Identify which cell holds the provided text, then report its [x, y] central coordinate. 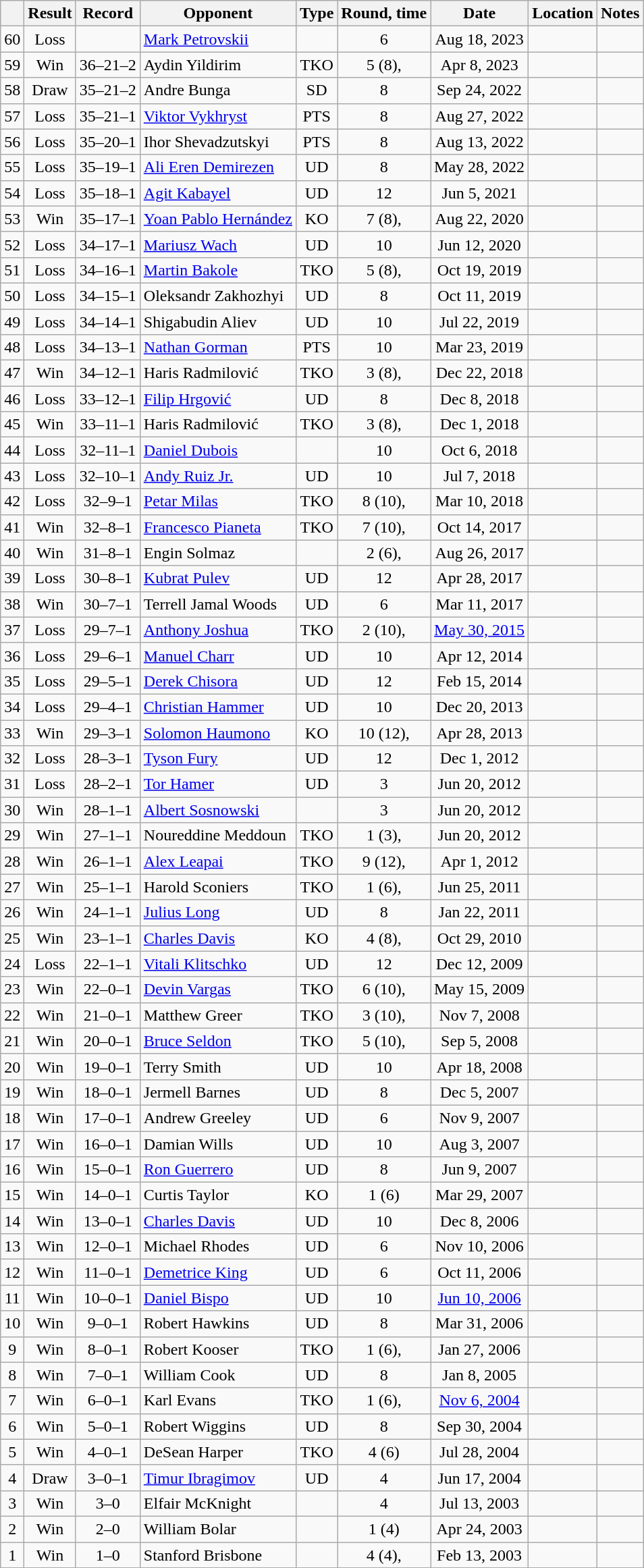
Apr 24, 2003 [479, 1529]
Viktor Vykhryst [217, 116]
1–0 [108, 1555]
30–7–1 [108, 604]
2 (6), [384, 553]
19–0–1 [108, 1066]
Oct 29, 2010 [479, 938]
30 [12, 810]
Notes [620, 13]
Devin Vargas [217, 990]
Sep 5, 2008 [479, 1041]
Jun 5, 2021 [479, 193]
Aug 18, 2023 [479, 39]
33–12–1 [108, 399]
Curtis Taylor [217, 1195]
26 [12, 913]
22–1–1 [108, 964]
Christian Hammer [217, 707]
Nov 9, 2007 [479, 1118]
Karl Evans [217, 1401]
36 [12, 655]
Aydin Yildirim [217, 65]
29–6–1 [108, 655]
Mariusz Wach [217, 244]
6 (10), [384, 990]
Apr 18, 2008 [479, 1066]
Jan 27, 2006 [479, 1349]
Apr 28, 2017 [479, 578]
Apr 12, 2014 [479, 655]
Martin Bakole [217, 270]
Alex Leapai [217, 861]
28 [12, 861]
4–0–1 [108, 1452]
Filip Hrgović [217, 399]
15–0–1 [108, 1170]
32–10–1 [108, 476]
Anthony Joshua [217, 630]
Jul 22, 2019 [479, 322]
33 [12, 732]
9 (12), [384, 861]
Nov 10, 2006 [479, 1247]
Kubrat Pulev [217, 578]
DeSean Harper [217, 1452]
46 [12, 399]
William Cook [217, 1375]
60 [12, 39]
34–14–1 [108, 322]
Jul 7, 2018 [479, 476]
Jun 25, 2011 [479, 887]
Sep 24, 2022 [479, 90]
24–1–1 [108, 913]
44 [12, 450]
Nathan Gorman [217, 348]
May 30, 2015 [479, 630]
18–0–1 [108, 1092]
12–0–1 [108, 1247]
Ali Eren Demirezen [217, 167]
Result [50, 13]
Shigabudin Aliev [217, 322]
Tyson Fury [217, 759]
Dec 1, 2018 [479, 425]
59 [12, 65]
22–0–1 [108, 990]
Aug 22, 2020 [479, 219]
Feb 15, 2014 [479, 681]
15 [12, 1195]
41 [12, 527]
Andre Bunga [217, 90]
14 [12, 1221]
Jan 22, 2011 [479, 913]
Apr 8, 2023 [479, 65]
Oct 6, 2018 [479, 450]
31–8–1 [108, 553]
16–0–1 [108, 1144]
Jun 17, 2004 [479, 1478]
47 [12, 373]
Nov 6, 2004 [479, 1401]
17 [12, 1144]
39 [12, 578]
Jun 9, 2007 [479, 1170]
Aug 13, 2022 [479, 142]
11–0–1 [108, 1272]
Andy Ruiz Jr. [217, 476]
6–0–1 [108, 1401]
21–0–1 [108, 1015]
14–0–1 [108, 1195]
Dec 20, 2013 [479, 707]
Jul 13, 2003 [479, 1503]
Round, time [384, 13]
38 [12, 604]
7 (8), [384, 219]
24 [12, 964]
10 (12), [384, 732]
54 [12, 193]
58 [12, 90]
26–1–1 [108, 861]
30–8–1 [108, 578]
Matthew Greer [217, 1015]
Damian Wills [217, 1144]
31 [12, 784]
55 [12, 167]
Dec 1, 2012 [479, 759]
34–12–1 [108, 373]
34–17–1 [108, 244]
2 (10), [384, 630]
Mar 29, 2007 [479, 1195]
1 (3), [384, 836]
10–0–1 [108, 1298]
4 (4), [384, 1555]
William Bolar [217, 1529]
25–1–1 [108, 887]
22 [12, 1015]
Aug 3, 2007 [479, 1144]
Oct 11, 2006 [479, 1272]
Agit Kabayel [217, 193]
43 [12, 476]
52 [12, 244]
8–0–1 [108, 1349]
Mar 11, 2017 [479, 604]
50 [12, 296]
27–1–1 [108, 836]
29 [12, 836]
48 [12, 348]
Mar 23, 2019 [479, 348]
49 [12, 322]
16 [12, 1170]
Ihor Shevadzutskyi [217, 142]
34–13–1 [108, 348]
Jul 28, 2004 [479, 1452]
Oct 19, 2019 [479, 270]
Manuel Charr [217, 655]
29–7–1 [108, 630]
5 [12, 1452]
35 [12, 681]
1 (4) [384, 1529]
Francesco Pianeta [217, 527]
Tor Hamer [217, 784]
Jermell Barnes [217, 1092]
Ron Guerrero [217, 1170]
21 [12, 1041]
Jan 8, 2005 [479, 1375]
7 [12, 1401]
20 [12, 1066]
Jun 10, 2006 [479, 1298]
Dec 8, 2018 [479, 399]
4 (6) [384, 1452]
18 [12, 1118]
Stanford Brisbone [217, 1555]
Bruce Seldon [217, 1041]
Andrew Greeley [217, 1118]
Sep 30, 2004 [479, 1426]
33–11–1 [108, 425]
1 (6) [384, 1195]
Location [563, 13]
Record [108, 13]
29–3–1 [108, 732]
Opponent [217, 13]
32–11–1 [108, 450]
17–0–1 [108, 1118]
35–17–1 [108, 219]
37 [12, 630]
Demetrice King [217, 1272]
May 15, 2009 [479, 990]
27 [12, 887]
40 [12, 553]
Terrell Jamal Woods [217, 604]
42 [12, 502]
1 [12, 1555]
Dec 22, 2018 [479, 373]
Harold Sconiers [217, 887]
Albert Sosnowski [217, 810]
Mark Petrovskii [217, 39]
Apr 1, 2012 [479, 861]
11 [12, 1298]
Aug 26, 2017 [479, 553]
25 [12, 938]
28–1–1 [108, 810]
Dec 5, 2007 [479, 1092]
28–2–1 [108, 784]
51 [12, 270]
2–0 [108, 1529]
Mar 31, 2006 [479, 1324]
34–15–1 [108, 296]
Date [479, 13]
36–21–2 [108, 65]
Yoan Pablo Hernández [217, 219]
Daniel Dubois [217, 450]
Daniel Bispo [217, 1298]
Jun 12, 2020 [479, 244]
35–20–1 [108, 142]
5 (10), [384, 1041]
2 [12, 1529]
3–0–1 [108, 1478]
8 (10), [384, 502]
35–19–1 [108, 167]
19 [12, 1092]
Timur Ibragimov [217, 1478]
34–16–1 [108, 270]
45 [12, 425]
9–0–1 [108, 1324]
13–0–1 [108, 1221]
5–0–1 [108, 1426]
7–0–1 [108, 1375]
Mar 10, 2018 [479, 502]
13 [12, 1247]
Terry Smith [217, 1066]
Dec 12, 2009 [479, 964]
3 (10), [384, 1015]
Type [317, 13]
35–21–2 [108, 90]
Oct 14, 2017 [479, 527]
Robert Hawkins [217, 1324]
9 [12, 1349]
34 [12, 707]
Vitali Klitschko [217, 964]
Aug 27, 2022 [479, 116]
Petar Milas [217, 502]
53 [12, 219]
32–8–1 [108, 527]
Engin Solmaz [217, 553]
Nov 7, 2008 [479, 1015]
Dec 8, 2006 [479, 1221]
Apr 28, 2013 [479, 732]
29–4–1 [108, 707]
57 [12, 116]
20–0–1 [108, 1041]
Solomon Haumono [217, 732]
Noureddine Meddoun [217, 836]
Feb 13, 2003 [479, 1555]
Michael Rhodes [217, 1247]
Robert Kooser [217, 1349]
Robert Wiggins [217, 1426]
SD [317, 90]
32–9–1 [108, 502]
Derek Chisora [217, 681]
23 [12, 990]
28–3–1 [108, 759]
Elfair McKnight [217, 1503]
29–5–1 [108, 681]
35–21–1 [108, 116]
56 [12, 142]
32 [12, 759]
7 (10), [384, 527]
3–0 [108, 1503]
Julius Long [217, 913]
23–1–1 [108, 938]
May 28, 2022 [479, 167]
35–18–1 [108, 193]
4 (8), [384, 938]
Oleksandr Zakhozhyi [217, 296]
Oct 11, 2019 [479, 296]
